Return the [x, y] coordinate for the center point of the cell that contains the specified text.  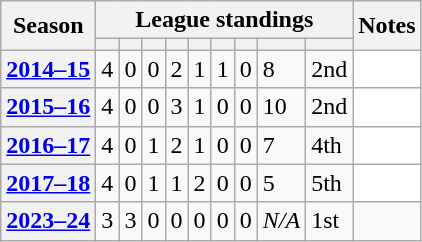
Notes [387, 26]
1st [330, 221]
2023–24 [48, 221]
5th [330, 183]
10 [281, 107]
2016–17 [48, 145]
7 [281, 145]
5 [281, 183]
2017–18 [48, 183]
Season [48, 26]
8 [281, 69]
League standings [224, 20]
2014–15 [48, 69]
2015–16 [48, 107]
4th [330, 145]
N/A [281, 221]
